Return the (X, Y) coordinate for the center point of the cell that contains the specified text.  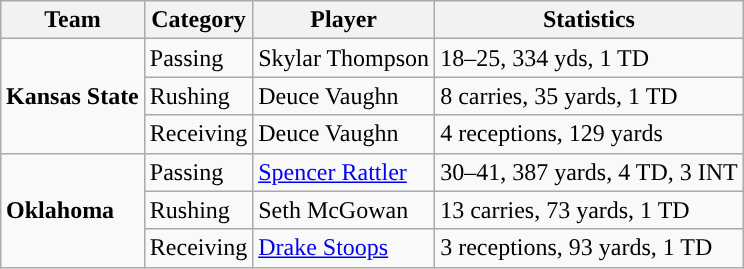
Seth McGowan (344, 210)
Drake Stoops (344, 248)
18–25, 334 yds, 1 TD (590, 58)
Kansas State (73, 96)
Category (198, 20)
Spencer Rattler (344, 172)
Skylar Thompson (344, 58)
13 carries, 73 yards, 1 TD (590, 210)
8 carries, 35 yards, 1 TD (590, 96)
3 receptions, 93 yards, 1 TD (590, 248)
Oklahoma (73, 210)
Team (73, 20)
30–41, 387 yards, 4 TD, 3 INT (590, 172)
Statistics (590, 20)
Player (344, 20)
4 receptions, 129 yards (590, 134)
